Pinpoint the cell where the given text exists, returning its [X, Y] midpoint coordinate. 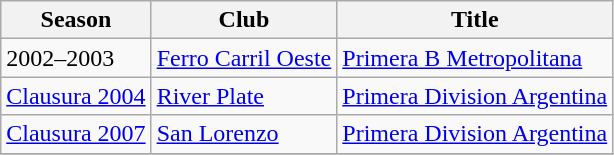
River Plate [244, 96]
Club [244, 20]
Title [475, 20]
Season [76, 20]
2002–2003 [76, 58]
San Lorenzo [244, 134]
Primera B Metropolitana [475, 58]
Clausura 2004 [76, 96]
Ferro Carril Oeste [244, 58]
Clausura 2007 [76, 134]
